Identify which cell holds the provided text, then report its [x, y] central coordinate. 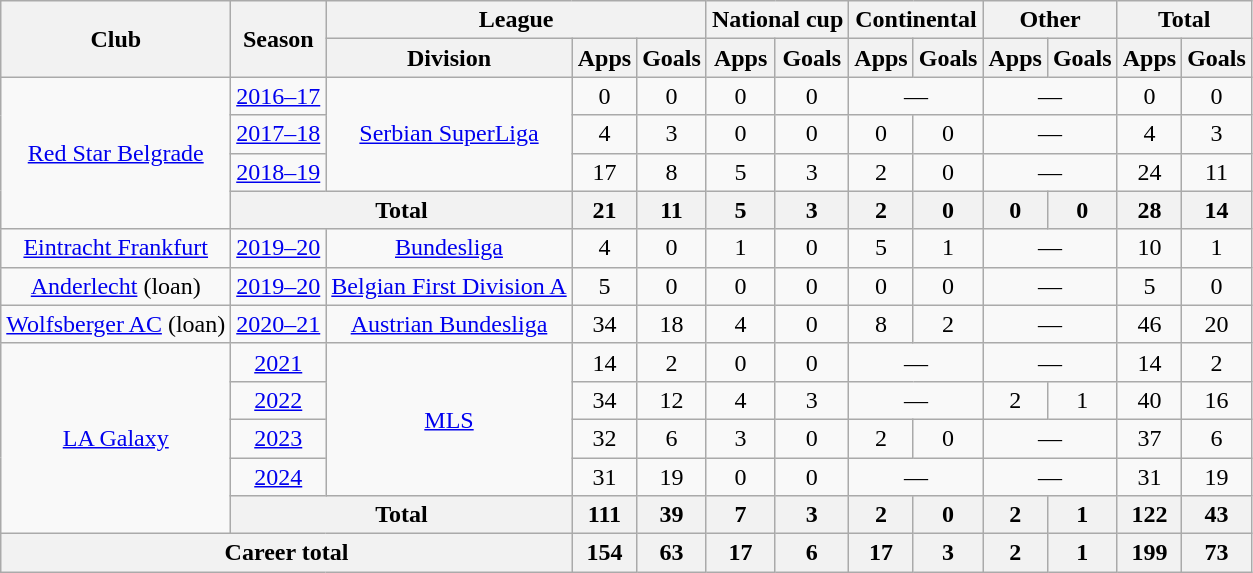
18 [672, 324]
LA Galaxy [116, 438]
Anderlecht (loan) [116, 286]
154 [604, 553]
7 [740, 515]
10 [1149, 248]
Eintracht Frankfurt [116, 248]
National cup [777, 20]
2020–21 [278, 324]
46 [1149, 324]
37 [1149, 438]
28 [1149, 210]
2018–19 [278, 172]
Bundesliga [449, 248]
21 [604, 210]
Career total [286, 553]
Austrian Bundesliga [449, 324]
Serbian SuperLiga [449, 134]
16 [1217, 400]
111 [604, 515]
122 [1149, 515]
63 [672, 553]
League [516, 20]
2023 [278, 438]
24 [1149, 172]
Division [449, 58]
20 [1217, 324]
12 [672, 400]
43 [1217, 515]
Continental [916, 20]
32 [604, 438]
199 [1149, 553]
Season [278, 39]
2021 [278, 362]
2022 [278, 400]
73 [1217, 553]
Other [1050, 20]
Club [116, 39]
40 [1149, 400]
2017–18 [278, 134]
2024 [278, 477]
MLS [449, 419]
2016–17 [278, 96]
Red Star Belgrade [116, 153]
Belgian First Division A [449, 286]
39 [672, 515]
Wolfsberger AC (loan) [116, 324]
